Provide the [X, Y] coordinate of the cell's center where the given text is located.  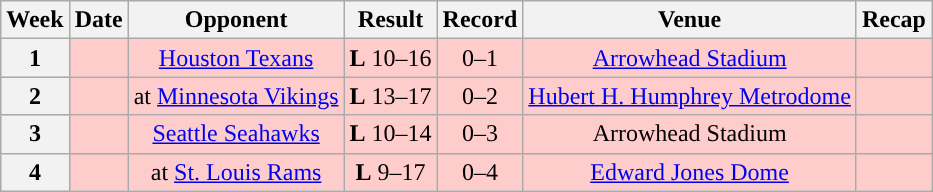
L 10–16 [390, 58]
L 10–14 [390, 134]
Edward Jones Dome [690, 172]
at St. Louis Rams [236, 172]
1 [35, 58]
Hubert H. Humphrey Metrodome [690, 96]
4 [35, 172]
Opponent [236, 20]
0–4 [480, 172]
L 9–17 [390, 172]
Week [35, 20]
3 [35, 134]
Venue [690, 20]
Date [98, 20]
0–1 [480, 58]
Record [480, 20]
L 13–17 [390, 96]
Result [390, 20]
0–2 [480, 96]
Seattle Seahawks [236, 134]
at Minnesota Vikings [236, 96]
Recap [894, 20]
0–3 [480, 134]
Houston Texans [236, 58]
2 [35, 96]
